Find where the given text appears and provide that cell's center as [x, y] coordinate. 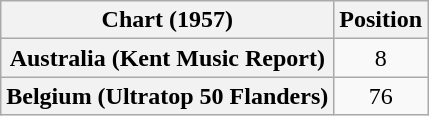
Position [381, 20]
Chart (1957) [168, 20]
Belgium (Ultratop 50 Flanders) [168, 96]
76 [381, 96]
Australia (Kent Music Report) [168, 58]
8 [381, 58]
